Capture the cell that displays the provided text and extract its (x, y) central coordinate. 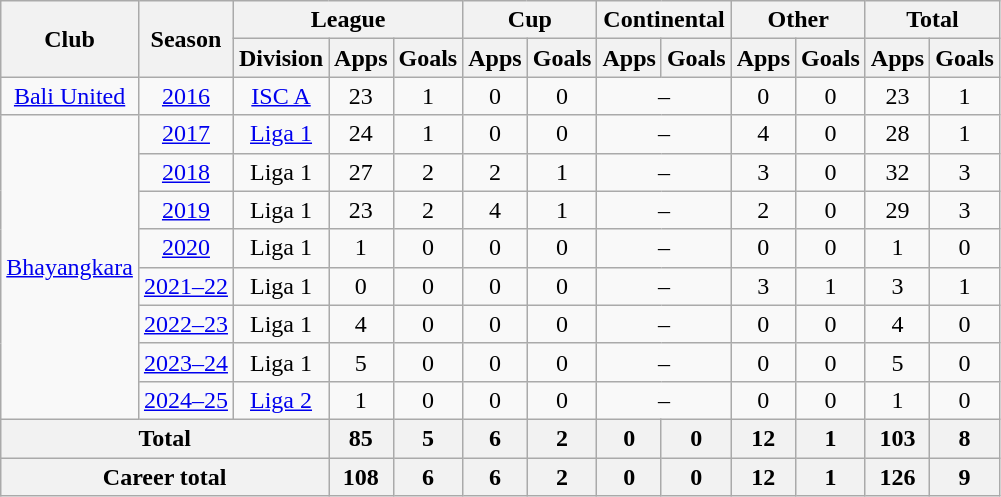
2017 (186, 134)
2022–23 (186, 324)
2016 (186, 96)
2021–22 (186, 286)
29 (897, 210)
24 (361, 134)
ISC A (280, 96)
108 (361, 477)
28 (897, 134)
8 (965, 438)
2018 (186, 172)
2019 (186, 210)
Continental (664, 20)
Career total (165, 477)
126 (897, 477)
2020 (186, 248)
2024–25 (186, 400)
League (348, 20)
Liga 2 (280, 400)
Division (280, 58)
2023–24 (186, 362)
Season (186, 39)
9 (965, 477)
103 (897, 438)
Other (798, 20)
Cup (530, 20)
Bali United (70, 96)
32 (897, 172)
Bhayangkara (70, 267)
85 (361, 438)
Club (70, 39)
27 (361, 172)
